Locate the cell with the specified text and output its [x, y] center coordinate. 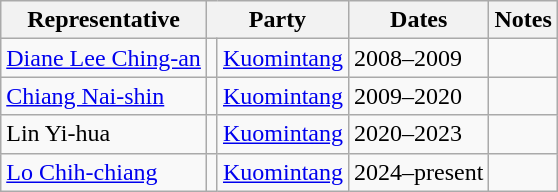
2024–present [419, 172]
Lo Chih-chiang [104, 172]
2009–2020 [419, 96]
2020–2023 [419, 134]
Chiang Nai-shin [104, 96]
Lin Yi-hua [104, 134]
Party [277, 20]
Representative [104, 20]
Notes [523, 20]
Dates [419, 20]
Diane Lee Ching-an [104, 58]
2008–2009 [419, 58]
